Search for the cell housing the specified text and yield its (X, Y) center coordinate. 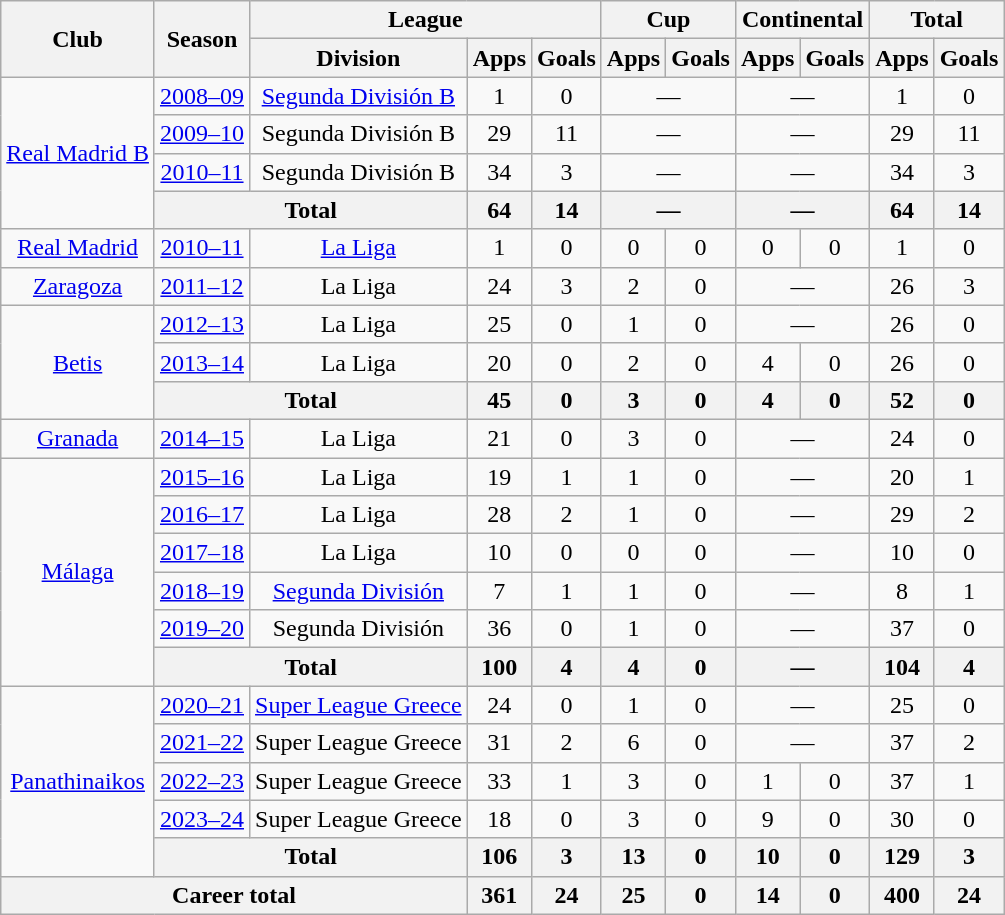
7 (499, 591)
2009–10 (202, 134)
2023–24 (202, 819)
2018–19 (202, 591)
2020–21 (202, 705)
6 (633, 743)
361 (499, 895)
129 (902, 857)
Division (359, 58)
9 (767, 819)
36 (499, 629)
2011–12 (202, 286)
2021–22 (202, 743)
2013–14 (202, 362)
Granada (78, 438)
2015–16 (202, 477)
28 (499, 515)
Real Madrid (78, 248)
31 (499, 743)
Málaga (78, 572)
8 (902, 591)
Real Madrid B (78, 153)
106 (499, 857)
Panathinaikos (78, 781)
52 (902, 400)
2016–17 (202, 515)
Career total (234, 895)
Club (78, 39)
League (426, 20)
2017–18 (202, 553)
Continental (802, 20)
19 (499, 477)
Season (202, 39)
Cup (668, 20)
2019–20 (202, 629)
33 (499, 781)
21 (499, 438)
100 (499, 667)
2008–09 (202, 96)
Betis (78, 362)
45 (499, 400)
Zaragoza (78, 286)
400 (902, 895)
2022–23 (202, 781)
2012–13 (202, 324)
30 (902, 819)
18 (499, 819)
13 (633, 857)
104 (902, 667)
2014–15 (202, 438)
